Return the [x, y] coordinate for the center point of the cell that contains the specified text.  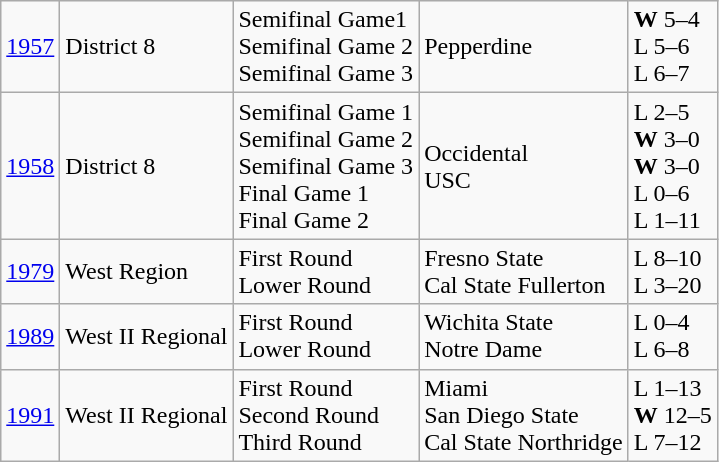
MiamiSan Diego StateCal State Northridge [524, 415]
L 8–10 L 3–20 [672, 272]
W 5–4L 5–6L 6–7 [672, 47]
1991 [30, 415]
1979 [30, 272]
Semifinal Game 1Semifinal Game 2Semifinal Game 3Final Game 1Final Game 2 [326, 166]
1957 [30, 47]
Semifinal Game1Semifinal Game 2Semifinal Game 3 [326, 47]
1989 [30, 336]
L 1–13W 12–5L 7–12 [672, 415]
Fresno StateCal State Fullerton [524, 272]
First Round Lower Round [326, 272]
OccidentalUSC [524, 166]
First RoundSecond RoundThird Round [326, 415]
First RoundLower Round [326, 336]
Pepperdine [524, 47]
West Region [146, 272]
L 0–4L 6–8 [672, 336]
1958 [30, 166]
Wichita StateNotre Dame [524, 336]
L 2–5W 3–0 W 3–0L 0–6L 1–11 [672, 166]
